Identify which cell holds the provided text, then report its (x, y) central coordinate. 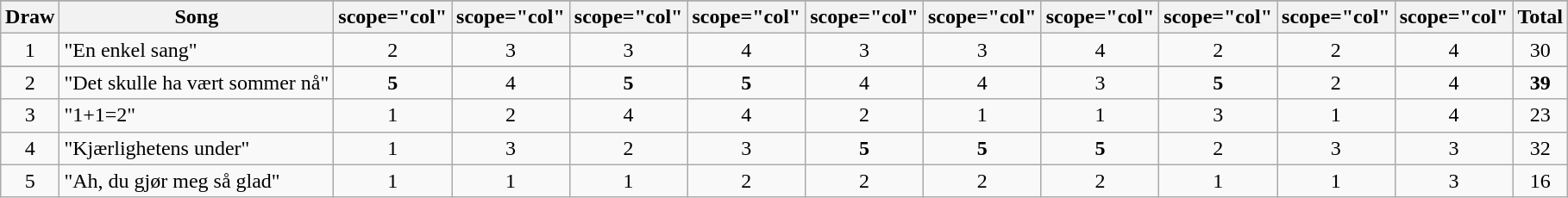
"Det skulle ha vært sommer nå" (197, 83)
32 (1540, 148)
Total (1540, 17)
Draw (30, 17)
"En enkel sang" (197, 50)
23 (1540, 115)
"Kjærlighetens under" (197, 148)
"1+1=2" (197, 115)
16 (1540, 181)
39 (1540, 83)
30 (1540, 50)
Song (197, 17)
"Ah, du gjør meg så glad" (197, 181)
